Return the [x, y] coordinate for the center point of the cell that contains the specified text.  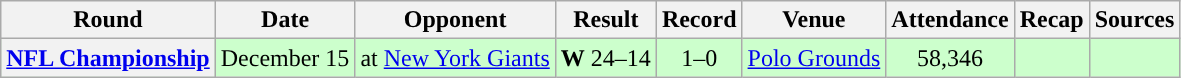
December 15 [285, 58]
1–0 [699, 58]
Sources [1134, 20]
Round [108, 20]
Result [606, 20]
W 24–14 [606, 58]
Attendance [950, 20]
58,346 [950, 58]
Polo Grounds [814, 58]
NFL Championship [108, 58]
Date [285, 20]
Venue [814, 20]
Opponent [455, 20]
at New York Giants [455, 58]
Recap [1052, 20]
Record [699, 20]
